Extract the (X, Y) coordinate from the center of the cell holding the provided text.  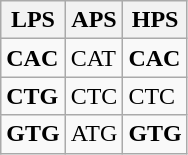
ATG (94, 134)
CAT (94, 58)
APS (94, 20)
HPS (155, 20)
CTG (33, 96)
LPS (33, 20)
